Output the [X, Y] coordinate of the center of the cell containing the given text.  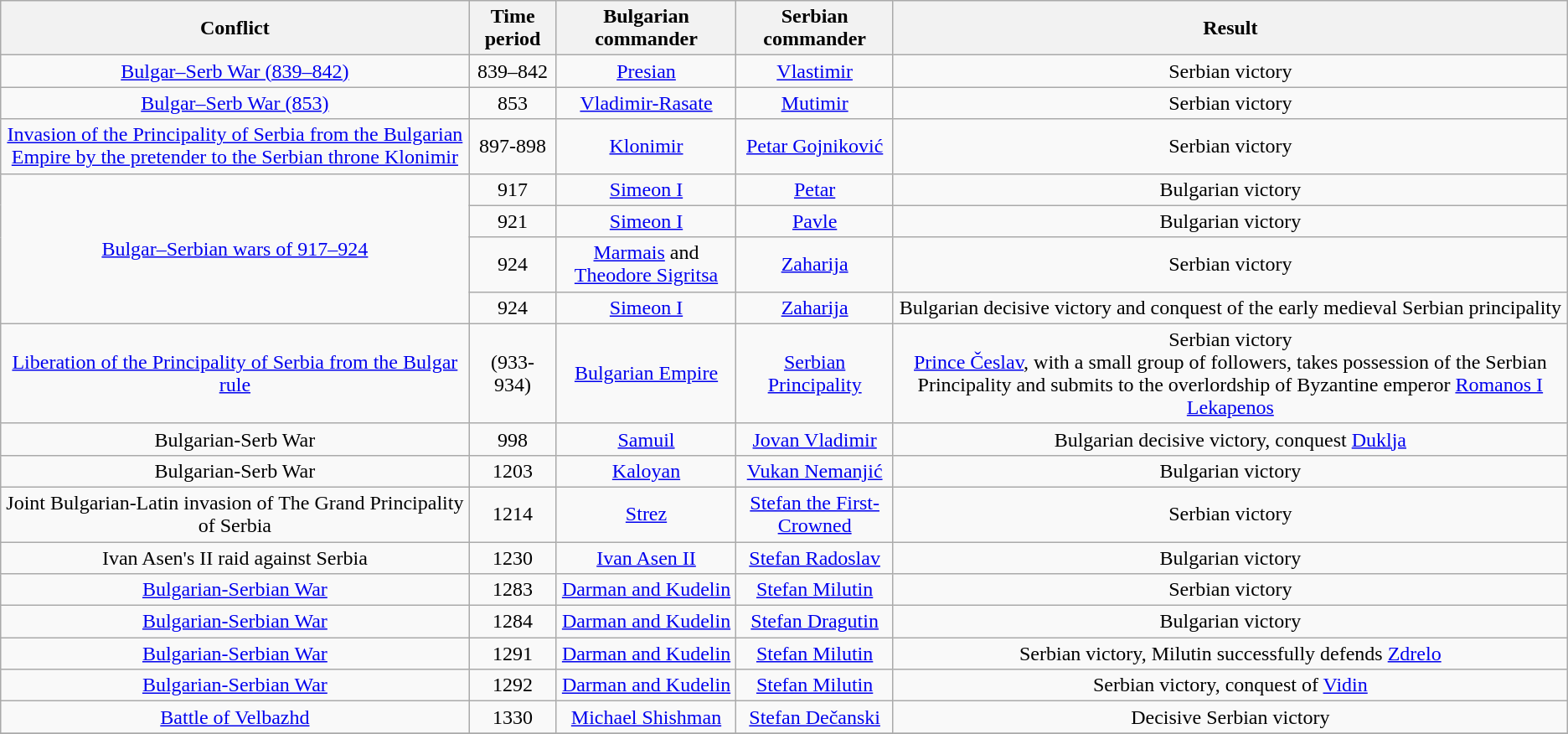
Vukan Nemanjić [815, 471]
Invasion of the Principality of Serbia from the Bulgarian Empire by the pretender to the Serbian throne Klonimir [235, 146]
998 [513, 439]
Bulgar–Serb War (853) [235, 103]
921 [513, 221]
917 [513, 189]
1283 [513, 590]
Serbian commander [815, 28]
Joint Bulgarian-Latin invasion of The Grand Principality of Serbia [235, 514]
Time period [513, 28]
Bulgar–Serbian wars of 917–924 [235, 248]
Ivan Asen II [647, 557]
Serbian victory, Milutin successfully defends Zdrelo [1230, 654]
Vladimir-Rasate [647, 103]
Decisive Serbian victory [1230, 717]
Serbian victory, conquest of Vidin [1230, 685]
1292 [513, 685]
Bulgar–Serb War (839–842) [235, 71]
Presian [647, 71]
Stefan the First-Crowned [815, 514]
Stefan Dečanski [815, 717]
Stefan Dragutin [815, 622]
Strez [647, 514]
Petar Gojniković [815, 146]
Ivan Asen's II raid against Serbia [235, 557]
1284 [513, 622]
Battle of Velbazhd [235, 717]
Kaloyan [647, 471]
1230 [513, 557]
839–842 [513, 71]
853 [513, 103]
Pavle [815, 221]
Bulgarian decisive victory, conquest Duklja [1230, 439]
Petar [815, 189]
1203 [513, 471]
1214 [513, 514]
(933-934) [513, 374]
Liberation of the Principality of Serbia from the Bulgar rule [235, 374]
Jovan Vladimir [815, 439]
Marmais and Theodore Sigritsa [647, 265]
Mutimir [815, 103]
Samuil [647, 439]
Michael Shishman [647, 717]
1291 [513, 654]
Klonimir [647, 146]
897-898 [513, 146]
Bulgarian commander [647, 28]
Bulgarian decisive victory and conquest of the early medieval Serbian principality [1230, 308]
Conflict [235, 28]
Vlastimir [815, 71]
Result [1230, 28]
Bulgarian Empire [647, 374]
Serbian Principality [815, 374]
Stefan Radoslav [815, 557]
1330 [513, 717]
